Determine the [X, Y] coordinate at the center of the cell enclosing the given text.  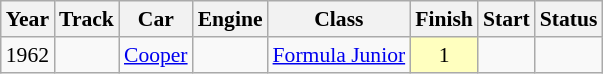
Cooper [156, 55]
Status [569, 19]
1 [444, 55]
Year [28, 19]
Finish [444, 19]
Engine [230, 19]
1962 [28, 55]
Track [86, 19]
Start [506, 19]
Class [340, 19]
Formula Junior [340, 55]
Car [156, 19]
